For the text-containing cell, return its midpoint in (x, y) coordinate format. 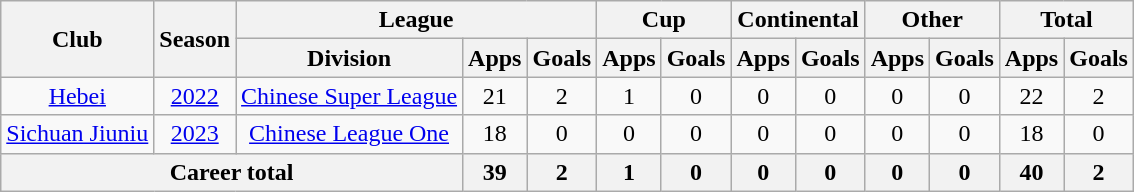
Career total (232, 172)
2023 (195, 134)
Chinese League One (350, 134)
2022 (195, 96)
Division (350, 58)
Chinese Super League (350, 96)
Season (195, 39)
40 (1031, 172)
Hebei (78, 96)
Total (1066, 20)
Sichuan Jiuniu (78, 134)
Continental (798, 20)
League (416, 20)
39 (495, 172)
21 (495, 96)
Other (932, 20)
22 (1031, 96)
Club (78, 39)
Cup (664, 20)
